Return (X, Y) of the center of cell containing provided text 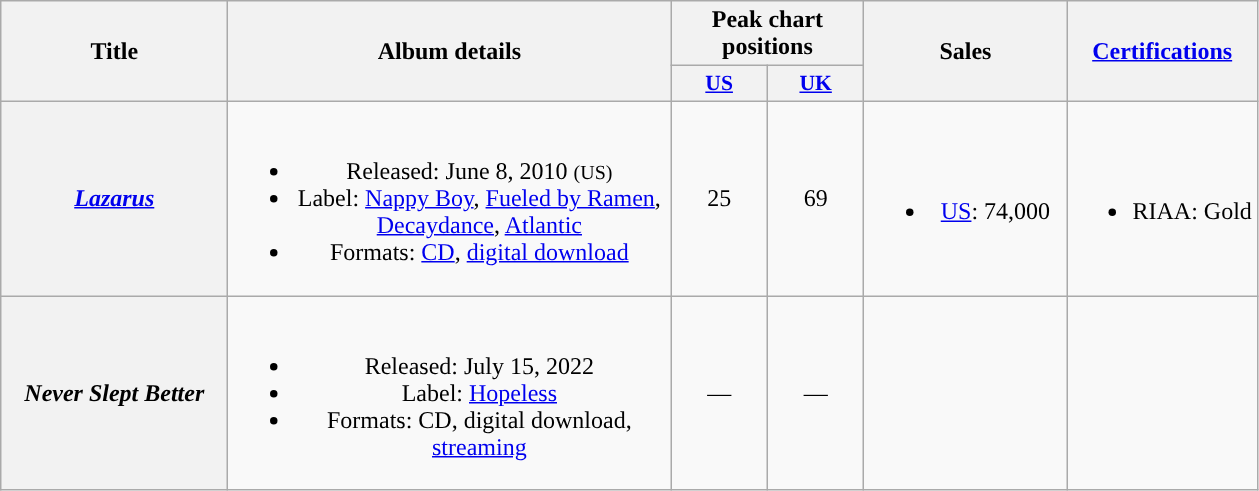
Released: June 8, 2010 (US)Label: Nappy Boy, Fueled by Ramen, Decaydance, AtlanticFormats: CD, digital download (450, 198)
25 (720, 198)
Lazarus (114, 198)
69 (816, 198)
US (720, 84)
Never Slept Better (114, 393)
Title (114, 52)
RIAA: Gold (1162, 198)
Released: July 15, 2022Label: HopelessFormats: CD, digital download, streaming (450, 393)
Certifications (1162, 52)
Peak chart positions (768, 34)
Sales (966, 52)
Album details (450, 52)
UK (816, 84)
US: 74,000 (966, 198)
